Return the [x, y] coordinate for the center point of the cell that contains the specified text.  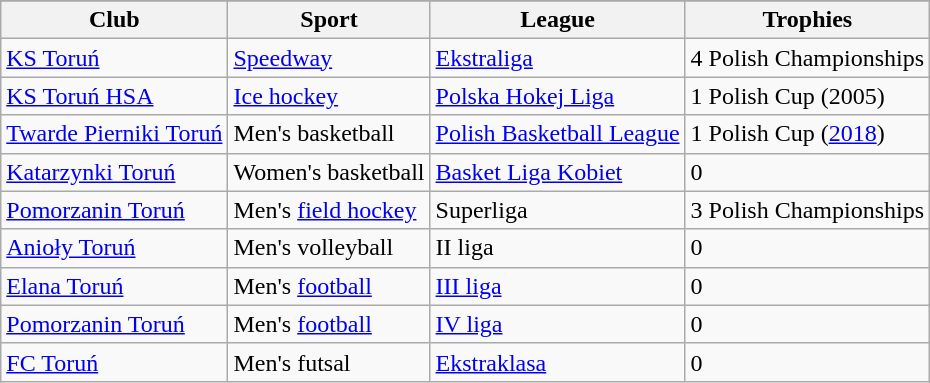
III liga [558, 286]
Katarzynki Toruń [114, 172]
Men's field hockey [329, 210]
Speedway [329, 58]
KS Toruń [114, 58]
Twarde Pierniki Toruń [114, 134]
Polish Basketball League [558, 134]
Ekstraklasa [558, 362]
3 Polish Championships [807, 210]
Elana Toruń [114, 286]
Men's basketball [329, 134]
Sport [329, 20]
Anioły Toruń [114, 248]
Superliga [558, 210]
4 Polish Championships [807, 58]
Basket Liga Kobiet [558, 172]
Ekstraliga [558, 58]
Women's basketball [329, 172]
FC Toruń [114, 362]
KS Toruń HSA [114, 96]
1 Polish Cup (2005) [807, 96]
Polska Hokej Liga [558, 96]
1 Polish Cup (2018) [807, 134]
II liga [558, 248]
Ice hockey [329, 96]
IV liga [558, 324]
Club [114, 20]
Men's futsal [329, 362]
Trophies [807, 20]
League [558, 20]
Men's volleyball [329, 248]
